From the cell containing the given text, extract its center point as (x, y) coordinate. 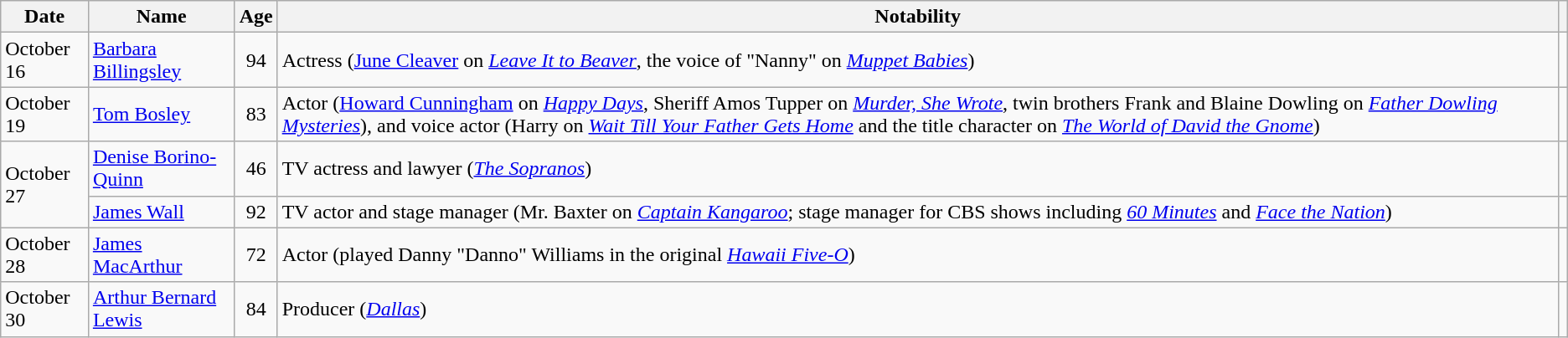
46 (256, 169)
Tom Bosley (161, 114)
October 28 (45, 254)
Age (256, 17)
83 (256, 114)
James Wall (161, 212)
Actress (June Cleaver on Leave It to Beaver, the voice of "Nanny" on Muppet Babies) (918, 60)
Actor (played Danny "Danno" Williams in the original Hawaii Five-O) (918, 254)
92 (256, 212)
Arthur Bernard Lewis (161, 310)
Producer (Dallas) (918, 310)
James MacArthur (161, 254)
October 19 (45, 114)
84 (256, 310)
October 30 (45, 310)
Notability (918, 17)
Barbara Billingsley (161, 60)
Name (161, 17)
Date (45, 17)
TV actor and stage manager (Mr. Baxter on Captain Kangaroo; stage manager for CBS shows including 60 Minutes and Face the Nation) (918, 212)
TV actress and lawyer (The Sopranos) (918, 169)
October 27 (45, 184)
94 (256, 60)
Denise Borino-Quinn (161, 169)
October 16 (45, 60)
72 (256, 254)
